Return [X, Y] of the center of cell containing provided text 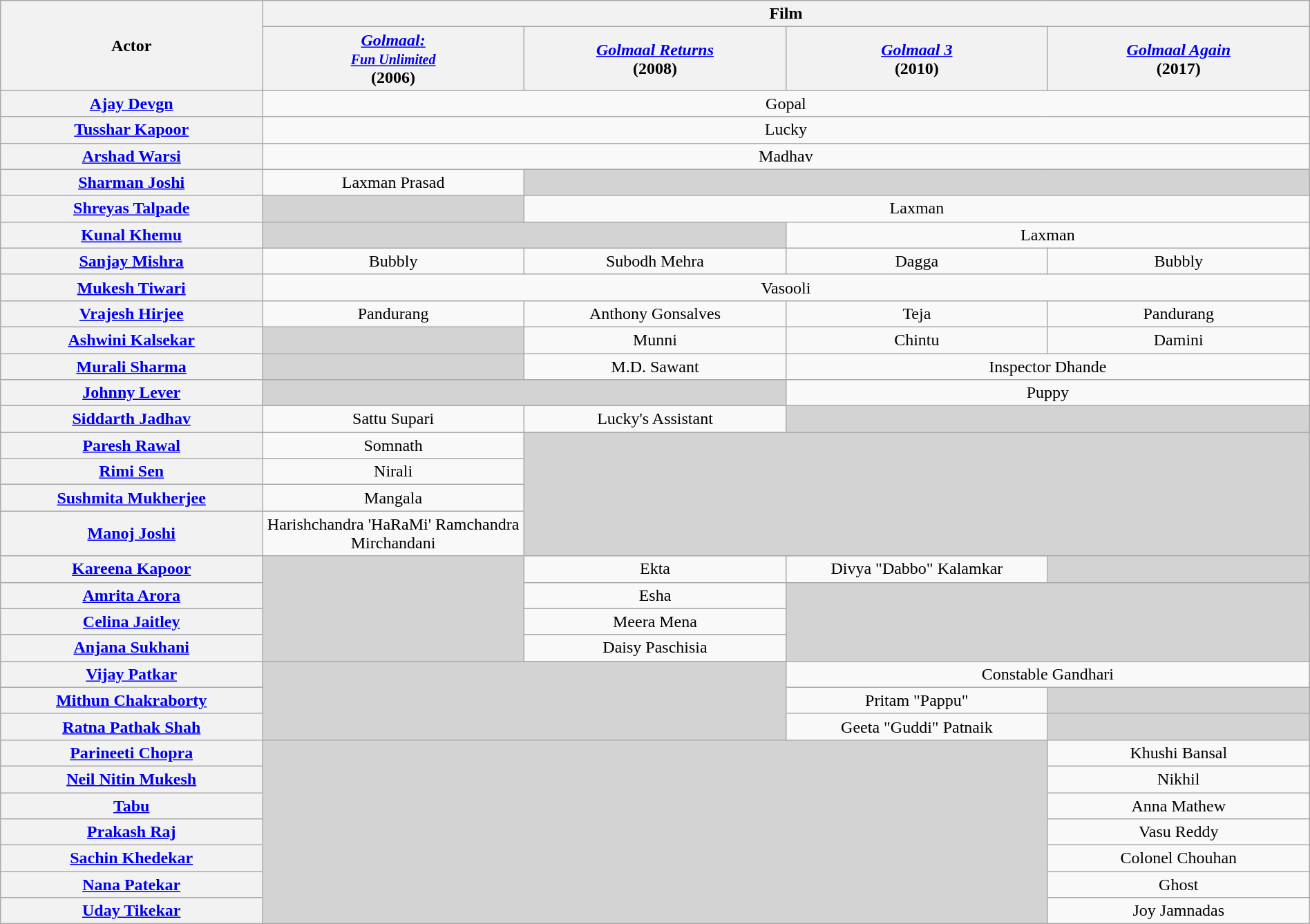
Ajay Devgn [131, 104]
Uday Tikekar [131, 911]
Sushmita Mukherjee [131, 498]
Laxman Prasad [394, 182]
Pritam "Pappu" [916, 700]
Johnny Lever [131, 393]
Golmaal Returns (2008) [655, 59]
Somnath [394, 445]
Vrajesh Hirjee [131, 314]
Joy Jamnadas [1179, 911]
Inspector Dhande [1047, 367]
Munni [655, 340]
Vijay Patkar [131, 674]
Shreyas Talpade [131, 209]
Vasu Reddy [1179, 832]
Parineeti Chopra [131, 753]
Paresh Rawal [131, 445]
Lucky's Assistant [655, 419]
Geeta "Guddi" Patnaik [916, 726]
Kareena Kapoor [131, 569]
Vasooli [786, 287]
Constable Gandhari [1047, 674]
Puppy [1047, 393]
Tusshar Kapoor [131, 130]
Neil Nitin Mukesh [131, 779]
Lucky [786, 130]
Tabu [131, 806]
Ghost [1179, 885]
Sachin Khedekar [131, 858]
Film [786, 14]
Siddarth Jadhav [131, 419]
M.D. Sawant [655, 367]
Harishchandra 'HaRaMi' Ramchandra Mirchandani [394, 533]
Khushi Bansal [1179, 753]
Madhav [786, 156]
Sharman Joshi [131, 182]
Nirali [394, 472]
Sattu Supari [394, 419]
Dagga [916, 261]
Teja [916, 314]
Prakash Raj [131, 832]
Rimi Sen [131, 472]
Colonel Chouhan [1179, 858]
Meera Mena [655, 622]
Ashwini Kalsekar [131, 340]
Golmaal Again (2017) [1179, 59]
Actor [131, 46]
Nana Patekar [131, 885]
Mithun Chakraborty [131, 700]
Esha [655, 595]
Kunal Khemu [131, 235]
Nikhil [1179, 779]
Anna Mathew [1179, 806]
Amrita Arora [131, 595]
Subodh Mehra [655, 261]
Arshad Warsi [131, 156]
Golmaal 3 (2010) [916, 59]
Ratna Pathak Shah [131, 726]
Celina Jaitley [131, 622]
Divya "Dabbo" Kalamkar [916, 569]
Murali Sharma [131, 367]
Chintu [916, 340]
Manoj Joshi [131, 533]
Ekta [655, 569]
Gopal [786, 104]
Mangala [394, 498]
Anthony Gonsalves [655, 314]
Daisy Paschisia [655, 648]
Sanjay Mishra [131, 261]
Damini [1179, 340]
Mukesh Tiwari [131, 287]
Golmaal:Fun Unlimited (2006) [394, 59]
Anjana Sukhani [131, 648]
